Identify which cell holds the provided text, then report its (x, y) central coordinate. 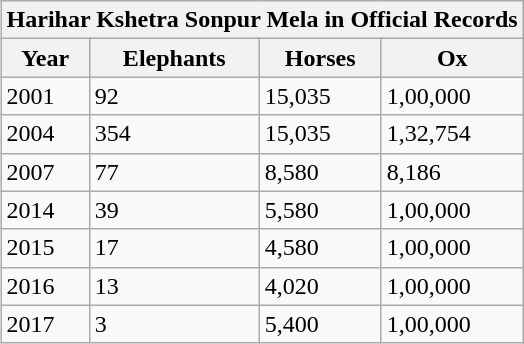
5,400 (320, 324)
2004 (45, 134)
Harihar Kshetra Sonpur Mela in Official Records (262, 20)
354 (174, 134)
5,580 (320, 210)
4,020 (320, 286)
17 (174, 248)
2017 (45, 324)
2015 (45, 248)
Horses (320, 58)
4,580 (320, 248)
39 (174, 210)
8,186 (452, 172)
2007 (45, 172)
8,580 (320, 172)
2014 (45, 210)
13 (174, 286)
Ox (452, 58)
Elephants (174, 58)
2016 (45, 286)
Year (45, 58)
1,32,754 (452, 134)
2001 (45, 96)
92 (174, 96)
77 (174, 172)
3 (174, 324)
